Return (x, y) of the center of cell containing provided text 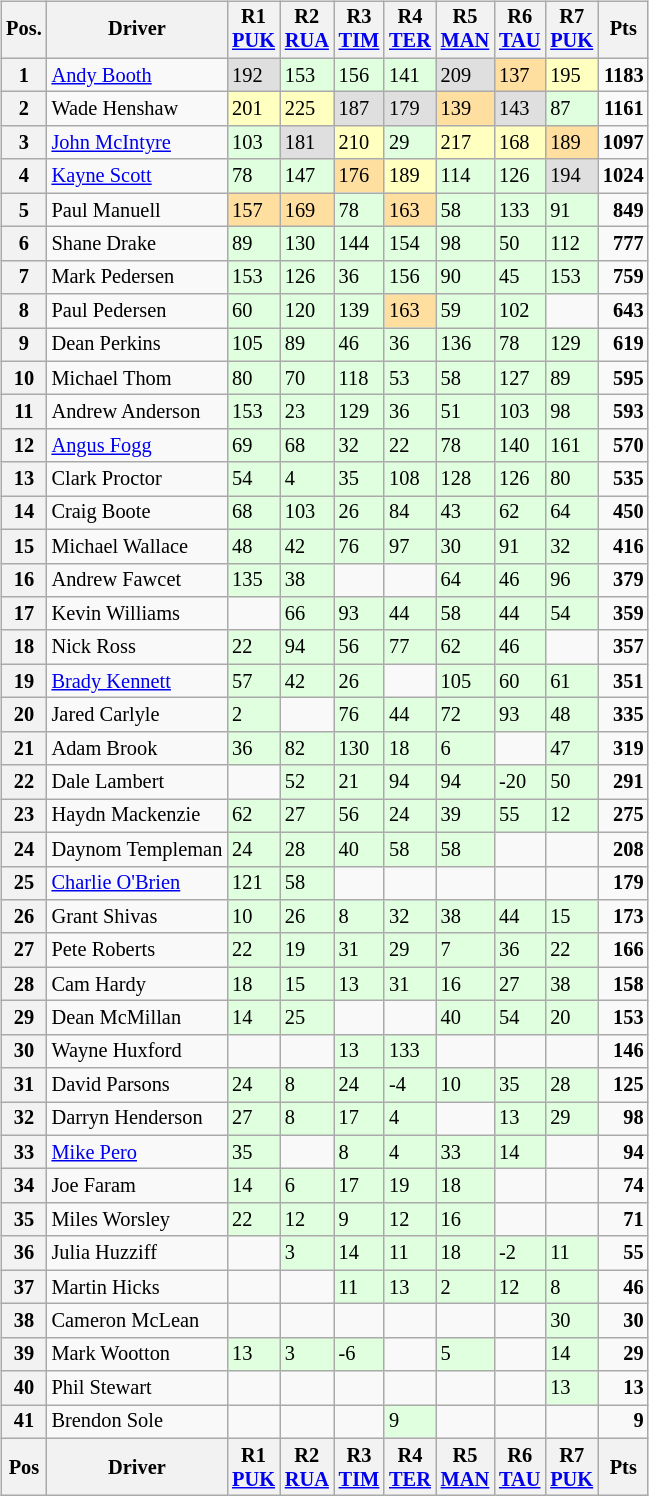
Joe Faram (138, 1186)
Julia Huzziff (138, 1253)
114 (465, 176)
141 (410, 75)
37 (24, 1287)
87 (572, 109)
Michael Thom (138, 378)
82 (307, 748)
1161 (623, 109)
52 (307, 782)
128 (465, 479)
450 (623, 513)
Dean Perkins (138, 345)
Martin Hicks (138, 1287)
Pos. (24, 30)
41 (24, 1422)
195 (572, 75)
137 (520, 75)
Charlie O'Brien (138, 883)
319 (623, 748)
217 (465, 143)
127 (520, 378)
351 (623, 681)
161 (572, 446)
Cameron McLean (138, 1321)
66 (307, 614)
43 (465, 513)
166 (623, 950)
759 (623, 277)
157 (254, 210)
416 (623, 546)
146 (623, 1051)
335 (623, 715)
144 (359, 244)
59 (465, 311)
Wayne Huxford (138, 1051)
Adam Brook (138, 748)
158 (623, 984)
108 (410, 479)
57 (254, 681)
619 (623, 345)
291 (623, 782)
143 (520, 109)
173 (623, 917)
John McIntyre (138, 143)
Dale Lambert (138, 782)
Daynom Templeman (138, 849)
209 (465, 75)
201 (254, 109)
Brendon Sole (138, 1422)
Miles Worsley (138, 1220)
Michael Wallace (138, 546)
-20 (520, 782)
135 (254, 580)
Dean McMillan (138, 1018)
275 (623, 816)
34 (24, 1186)
Clark Proctor (138, 479)
84 (410, 513)
Jared Carlyle (138, 715)
David Parsons (138, 1085)
Mark Pedersen (138, 277)
154 (410, 244)
Andrew Anderson (138, 412)
Andrew Fawcet (138, 580)
45 (520, 277)
90 (465, 277)
121 (254, 883)
97 (410, 546)
194 (572, 176)
47 (572, 748)
379 (623, 580)
Brady Kennett (138, 681)
357 (623, 647)
570 (623, 446)
208 (623, 849)
Andy Booth (138, 75)
593 (623, 412)
Kayne Scott (138, 176)
Angus Fogg (138, 446)
77 (410, 647)
169 (307, 210)
-4 (410, 1085)
Pos (24, 1467)
1097 (623, 143)
176 (359, 176)
643 (623, 311)
147 (307, 176)
69 (254, 446)
72 (465, 715)
181 (307, 143)
102 (520, 311)
359 (623, 614)
Cam Hardy (138, 984)
120 (307, 311)
Mike Pero (138, 1152)
1183 (623, 75)
777 (623, 244)
168 (520, 143)
595 (623, 378)
Paul Manuell (138, 210)
125 (623, 1085)
70 (307, 378)
849 (623, 210)
Shane Drake (138, 244)
Darryn Henderson (138, 1119)
1024 (623, 176)
210 (359, 143)
51 (465, 412)
Mark Wootton (138, 1354)
71 (623, 1220)
118 (359, 378)
187 (359, 109)
112 (572, 244)
96 (572, 580)
-2 (520, 1253)
74 (623, 1186)
Paul Pedersen (138, 311)
Haydn Mackenzie (138, 816)
225 (307, 109)
1 (24, 75)
61 (572, 681)
53 (410, 378)
Nick Ross (138, 647)
Craig Boote (138, 513)
192 (254, 75)
-6 (359, 1354)
Kevin Williams (138, 614)
535 (623, 479)
Wade Henshaw (138, 109)
Pete Roberts (138, 950)
140 (520, 446)
136 (465, 345)
Grant Shivas (138, 917)
Phil Stewart (138, 1388)
